Search for the cell housing the specified text and yield its (x, y) center coordinate. 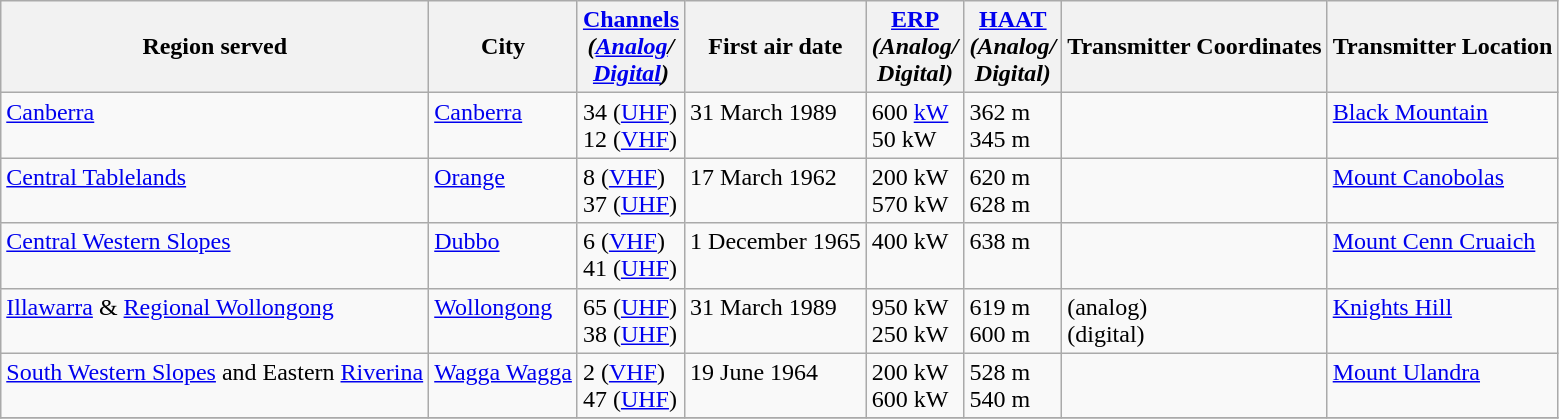
Mount Canobolas (1442, 190)
Knights Hill (1442, 320)
200 kW570 kW (915, 190)
400 kW (915, 256)
ERP(Analog/Digital) (915, 47)
Mount Cenn Cruaich (1442, 256)
8 (VHF)37 (UHF) (630, 190)
Mount Ulandra (1442, 386)
362 m345 m (1013, 126)
City (504, 47)
1 December 1965 (776, 256)
620 m628 m (1013, 190)
(analog) (digital) (1194, 320)
Illawarra & Regional Wollongong (215, 320)
200 kW600 kW (915, 386)
34 (UHF)12 (VHF) (630, 126)
65 (UHF)38 (UHF) (630, 320)
Transmitter Coordinates (1194, 47)
Transmitter Location (1442, 47)
Channels(Analog/Digital) (630, 47)
Wagga Wagga (504, 386)
2 (VHF)47 (UHF) (630, 386)
Dubbo (504, 256)
Orange (504, 190)
638 m (1013, 256)
Black Mountain (1442, 126)
Central Western Slopes (215, 256)
600 kW50 kW (915, 126)
528 m540 m (1013, 386)
619 m600 m (1013, 320)
Region served (215, 47)
First air date (776, 47)
HAAT(Analog/Digital) (1013, 47)
19 June 1964 (776, 386)
17 March 1962 (776, 190)
South Western Slopes and Eastern Riverina (215, 386)
Wollongong (504, 320)
Central Tablelands (215, 190)
6 (VHF)41 (UHF) (630, 256)
950 kW250 kW (915, 320)
